Identify which cell holds the provided text, then report its (x, y) central coordinate. 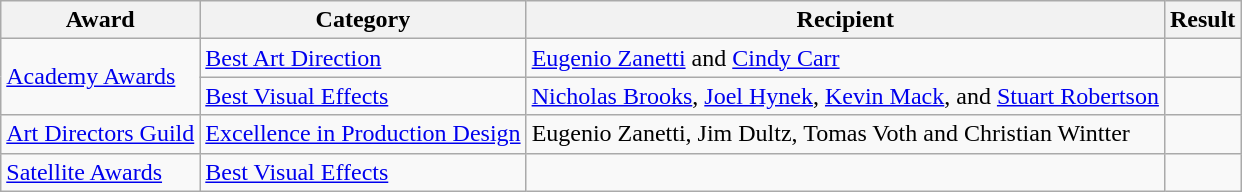
Nicholas Brooks, Joel Hynek, Kevin Mack, and Stuart Robertson (845, 96)
Result (1202, 20)
Academy Awards (100, 77)
Eugenio Zanetti and Cindy Carr (845, 58)
Award (100, 20)
Excellence in Production Design (363, 134)
Satellite Awards (100, 172)
Recipient (845, 20)
Best Art Direction (363, 58)
Art Directors Guild (100, 134)
Category (363, 20)
Eugenio Zanetti, Jim Dultz, Tomas Voth and Christian Wintter (845, 134)
